Capture the cell that displays the provided text and extract its [x, y] central coordinate. 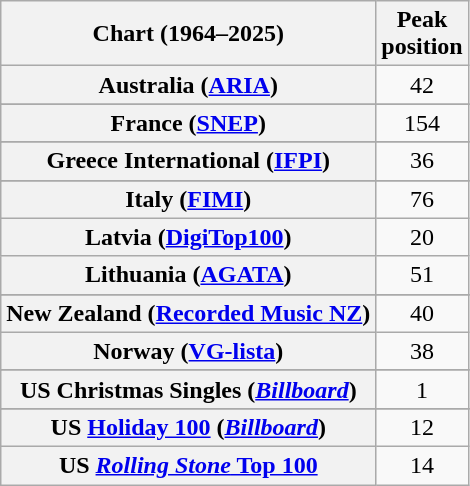
US Rolling Stone Top 100 [188, 465]
Greece International (IFPI) [188, 161]
14 [422, 465]
Norway (VG-lista) [188, 351]
40 [422, 313]
20 [422, 237]
1 [422, 389]
US Holiday 100 (Billboard) [188, 427]
New Zealand (Recorded Music NZ) [188, 313]
76 [422, 199]
42 [422, 85]
Latvia (DigiTop100) [188, 237]
12 [422, 427]
Italy (FIMI) [188, 199]
36 [422, 161]
Lithuania (AGATA) [188, 275]
France (SNEP) [188, 123]
Chart (1964–2025) [188, 34]
51 [422, 275]
Peakposition [422, 34]
38 [422, 351]
US Christmas Singles (Billboard) [188, 389]
154 [422, 123]
Australia (ARIA) [188, 85]
